Find where the given text appears and provide that cell's center as (x, y) coordinate. 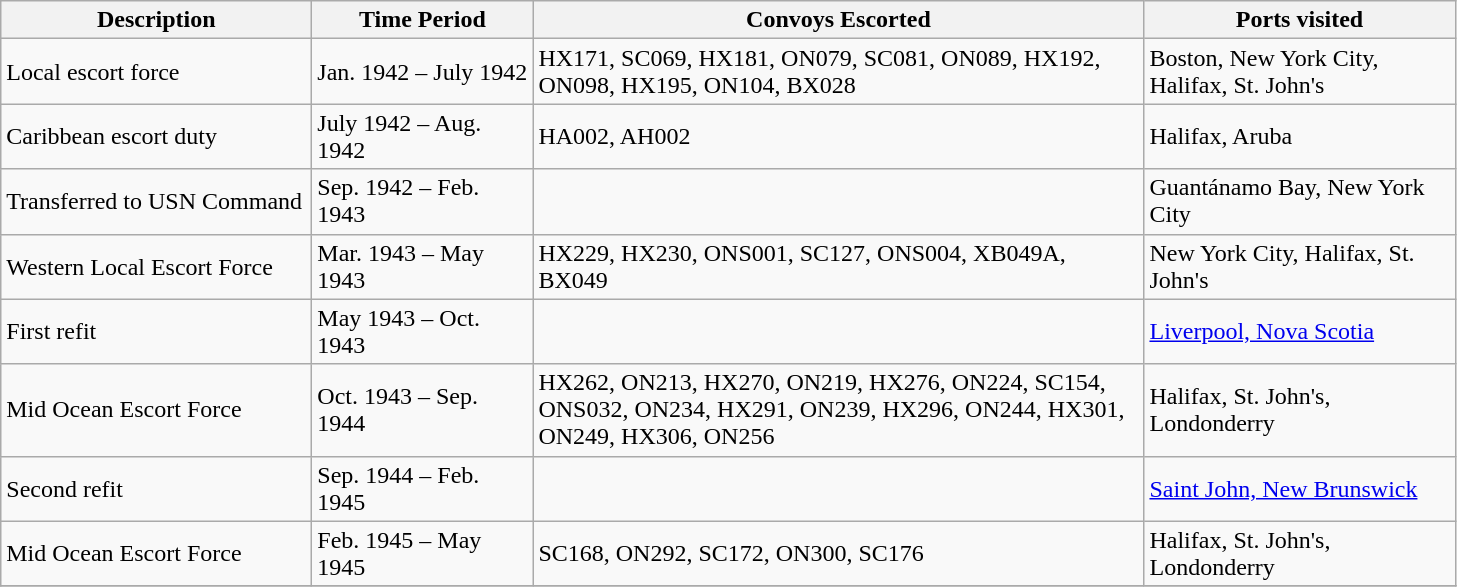
Transferred to USN Command (156, 202)
Ports visited (1300, 20)
HX171, SC069, HX181, ON079, SC081, ON089, HX192, ON098, HX195, ON104, BX028 (838, 72)
Local escort force (156, 72)
HX229, HX230, ONS001, SC127, ONS004, XB049A, BX049 (838, 266)
Saint John, New Brunswick (1300, 488)
Liverpool, Nova Scotia (1300, 332)
Sep. 1942 – Feb. 1943 (422, 202)
Feb. 1945 – May 1945 (422, 554)
Caribbean escort duty (156, 136)
HX262, ON213, HX270, ON219, HX276, ON224, SC154, ONS032, ON234, HX291, ON239, HX296, ON244, HX301, ON249, HX306, ON256 (838, 410)
Sep. 1944 – Feb. 1945 (422, 488)
Description (156, 20)
SC168, ON292, SC172, ON300, SC176 (838, 554)
July 1942 – Aug. 1942 (422, 136)
Oct. 1943 – Sep. 1944 (422, 410)
HA002, AH002 (838, 136)
New York City, Halifax, St. John's (1300, 266)
Convoys Escorted (838, 20)
Second refit (156, 488)
Mar. 1943 – May 1943 (422, 266)
May 1943 – Oct. 1943 (422, 332)
Halifax, Aruba (1300, 136)
Guantánamo Bay, New York City (1300, 202)
Time Period (422, 20)
Western Local Escort Force (156, 266)
First refit (156, 332)
Jan. 1942 – July 1942 (422, 72)
Boston, New York City, Halifax, St. John's (1300, 72)
